Search for the cell housing the specified text and yield its (X, Y) center coordinate. 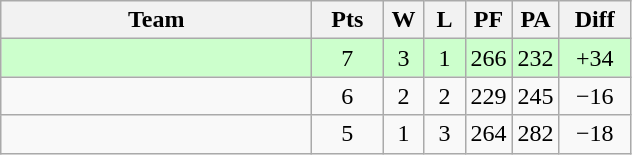
PF (488, 20)
282 (536, 134)
Team (156, 20)
PA (536, 20)
+34 (594, 58)
W (404, 20)
7 (348, 58)
Pts (348, 20)
229 (488, 96)
Diff (594, 20)
266 (488, 58)
264 (488, 134)
6 (348, 96)
−16 (594, 96)
−18 (594, 134)
L (444, 20)
5 (348, 134)
232 (536, 58)
245 (536, 96)
